Pinpoint the cell where the given text exists, returning its [X, Y] midpoint coordinate. 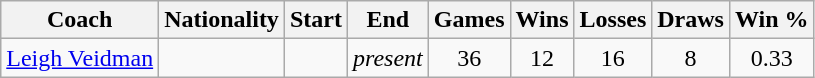
Games [469, 20]
12 [542, 58]
Wins [542, 20]
Nationality [222, 20]
0.33 [772, 58]
Leigh Veidman [80, 58]
Losses [613, 20]
present [388, 58]
36 [469, 58]
Start [316, 20]
Draws [691, 20]
End [388, 20]
Coach [80, 20]
Win % [772, 20]
16 [613, 58]
8 [691, 58]
